Return (X, Y) of the center of cell containing provided text 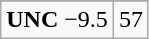
UNC −9.5 (58, 20)
57 (130, 20)
